Output the [x, y] coordinate of the center of the cell containing the given text.  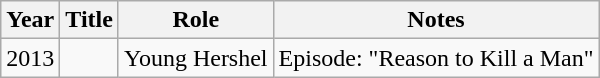
Role [196, 20]
Young Hershel [196, 58]
Year [30, 20]
Notes [436, 20]
Episode: "Reason to Kill a Man" [436, 58]
2013 [30, 58]
Title [90, 20]
